Extract the [X, Y] coordinate from the center of the cell holding the provided text.  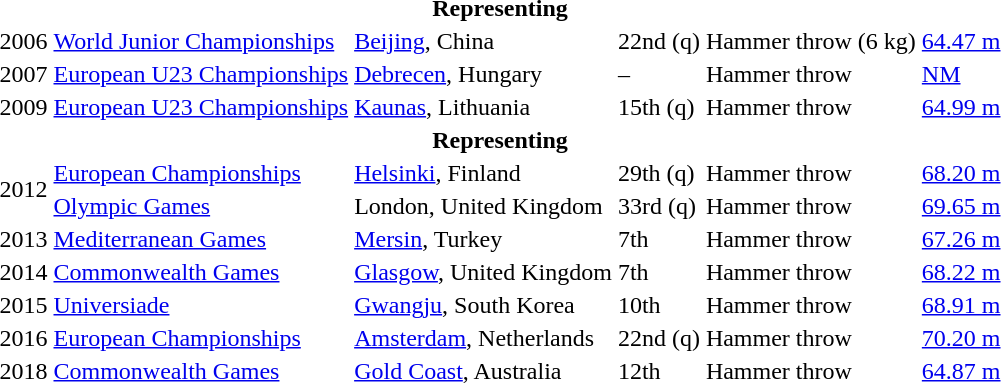
Mersin, Turkey [484, 239]
Olympic Games [201, 206]
10th [658, 305]
33rd (q) [658, 206]
29th (q) [658, 173]
Gwangju, South Korea [484, 305]
Amsterdam, Netherlands [484, 338]
London, United Kingdom [484, 206]
Glasgow, United Kingdom [484, 272]
15th (q) [658, 107]
Hammer throw (6 kg) [810, 41]
Helsinki, Finland [484, 173]
Beijing, China [484, 41]
Universiade [201, 305]
Commonwealth Games [201, 272]
Debrecen, Hungary [484, 74]
Mediterranean Games [201, 239]
– [658, 74]
Kaunas, Lithuania [484, 107]
World Junior Championships [201, 41]
